Capture the cell that displays the provided text and extract its [x, y] central coordinate. 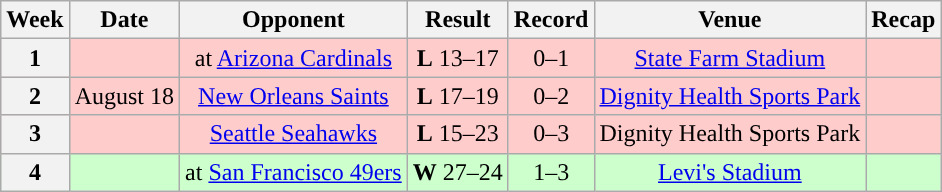
W 27–24 [458, 172]
State Farm Stadium [730, 58]
L 15–23 [458, 134]
0–2 [551, 96]
4 [35, 172]
Record [551, 20]
Opponent [294, 20]
0–3 [551, 134]
1 [35, 58]
0–1 [551, 58]
August 18 [124, 96]
Date [124, 20]
New Orleans Saints [294, 96]
Week [35, 20]
3 [35, 134]
2 [35, 96]
1–3 [551, 172]
Levi's Stadium [730, 172]
at San Francisco 49ers [294, 172]
Result [458, 20]
Recap [904, 20]
at Arizona Cardinals [294, 58]
L 13–17 [458, 58]
Seattle Seahawks [294, 134]
Venue [730, 20]
L 17–19 [458, 96]
